Determine the [x, y] coordinate at the center of the cell enclosing the given text.  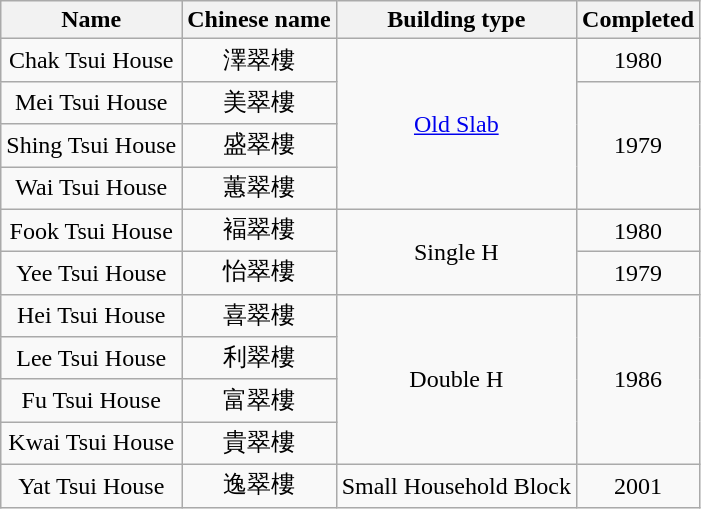
1986 [638, 379]
Kwai Tsui House [92, 444]
逸翠樓 [259, 486]
Single H [456, 252]
美翠樓 [259, 102]
Chak Tsui House [92, 60]
利翠樓 [259, 358]
2001 [638, 486]
Completed [638, 20]
盛翠樓 [259, 146]
蕙翠樓 [259, 188]
貴翠樓 [259, 444]
怡翠樓 [259, 274]
Fook Tsui House [92, 230]
Fu Tsui House [92, 400]
褔翠樓 [259, 230]
Mei Tsui House [92, 102]
Chinese name [259, 20]
Building type [456, 20]
Small Household Block [456, 486]
Hei Tsui House [92, 316]
Yee Tsui House [92, 274]
Lee Tsui House [92, 358]
富翠樓 [259, 400]
Wai Tsui House [92, 188]
Yat Tsui House [92, 486]
Name [92, 20]
Old Slab [456, 124]
Double H [456, 379]
Shing Tsui House [92, 146]
喜翠樓 [259, 316]
澤翠樓 [259, 60]
